From the cell containing the given text, extract its center point as (X, Y) coordinate. 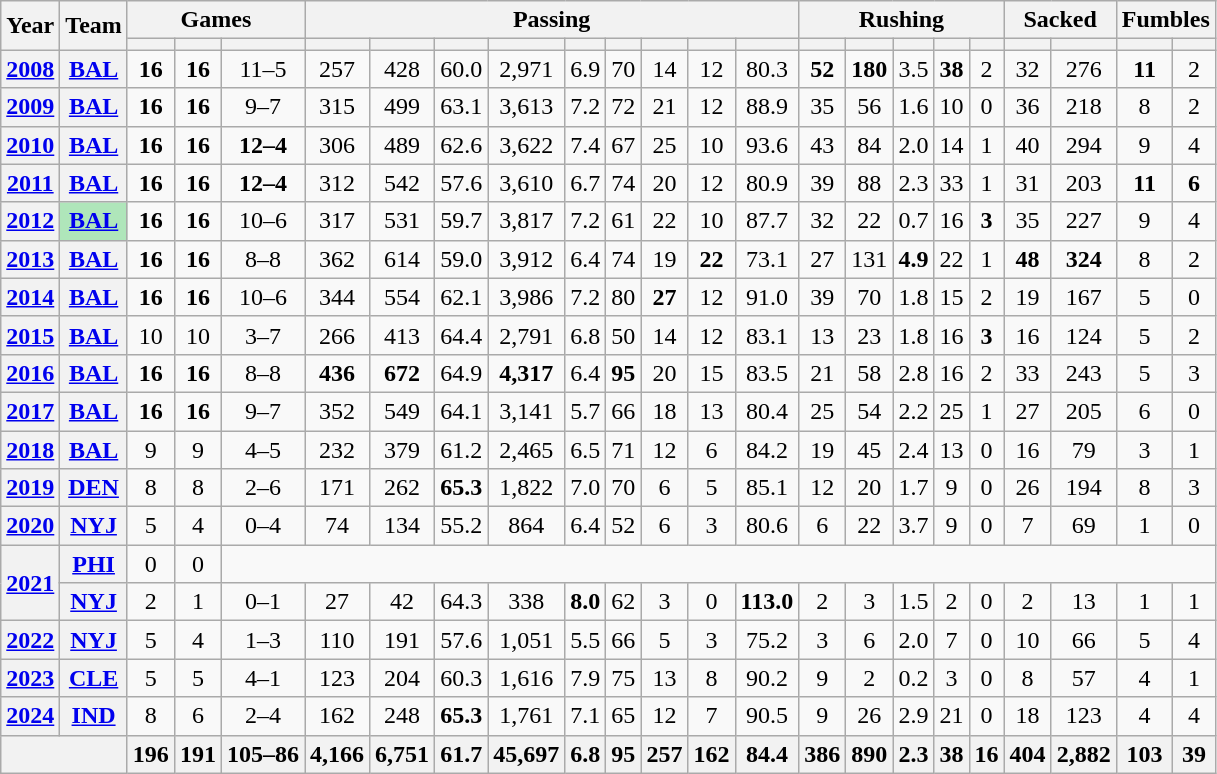
11–5 (262, 69)
243 (1084, 373)
7.9 (586, 678)
1,051 (526, 640)
75 (624, 678)
180 (870, 69)
614 (402, 259)
60.3 (462, 678)
2015 (30, 335)
171 (338, 488)
5.5 (586, 640)
2–4 (262, 716)
2021 (30, 583)
Year (30, 26)
91.0 (767, 297)
65 (624, 716)
3,610 (526, 183)
113.0 (767, 602)
7.4 (586, 145)
2.2 (914, 411)
2013 (30, 259)
276 (1084, 69)
3–7 (262, 335)
0–1 (262, 602)
62.1 (462, 297)
134 (402, 526)
2010 (30, 145)
2018 (30, 449)
890 (870, 754)
428 (402, 69)
2022 (30, 640)
61.2 (462, 449)
248 (402, 716)
2023 (30, 678)
3.5 (914, 69)
196 (150, 754)
436 (338, 373)
93.6 (767, 145)
83.5 (767, 373)
80.4 (767, 411)
1.5 (914, 602)
2,465 (526, 449)
864 (526, 526)
57 (1084, 678)
88.9 (767, 107)
56 (870, 107)
227 (1084, 221)
50 (624, 335)
8.0 (586, 602)
3,613 (526, 107)
3,622 (526, 145)
2008 (30, 69)
59.7 (462, 221)
2–6 (262, 488)
4–1 (262, 678)
4,166 (338, 754)
6.7 (586, 183)
2012 (30, 221)
379 (402, 449)
672 (402, 373)
4.9 (914, 259)
90.2 (767, 678)
3.7 (914, 526)
84.2 (767, 449)
64.9 (462, 373)
2.9 (914, 716)
0.2 (914, 678)
Fumbles (1166, 20)
1,616 (526, 678)
23 (870, 335)
352 (338, 411)
3,912 (526, 259)
Rushing (902, 20)
344 (338, 297)
4,317 (526, 373)
6.9 (586, 69)
266 (338, 335)
42 (402, 602)
413 (402, 335)
80.9 (767, 183)
205 (1084, 411)
Games (216, 20)
80.6 (767, 526)
31 (1028, 183)
218 (1084, 107)
88 (870, 183)
103 (1144, 754)
1,822 (526, 488)
85.1 (767, 488)
2020 (30, 526)
43 (822, 145)
124 (1084, 335)
48 (1028, 259)
61 (624, 221)
2014 (30, 297)
549 (402, 411)
232 (338, 449)
3,986 (526, 297)
2,791 (526, 335)
Team (94, 26)
554 (402, 297)
542 (402, 183)
1.6 (914, 107)
0–4 (262, 526)
73.1 (767, 259)
1–3 (262, 640)
79 (1084, 449)
324 (1084, 259)
2009 (30, 107)
2017 (30, 411)
DEN (94, 488)
1,761 (526, 716)
62 (624, 602)
110 (338, 640)
67 (624, 145)
7.1 (586, 716)
386 (822, 754)
306 (338, 145)
2011 (30, 183)
64.1 (462, 411)
63.1 (462, 107)
87.7 (767, 221)
5.7 (586, 411)
0.7 (914, 221)
105–86 (262, 754)
6,751 (402, 754)
CLE (94, 678)
2.4 (914, 449)
203 (1084, 183)
45 (870, 449)
194 (1084, 488)
489 (402, 145)
59.0 (462, 259)
36 (1028, 107)
60.0 (462, 69)
80.3 (767, 69)
64.3 (462, 602)
7.0 (586, 488)
2024 (30, 716)
55.2 (462, 526)
71 (624, 449)
72 (624, 107)
90.5 (767, 716)
75.2 (767, 640)
2,882 (1084, 754)
2.8 (914, 373)
262 (402, 488)
499 (402, 107)
531 (402, 221)
404 (1028, 754)
312 (338, 183)
64.4 (462, 335)
3,141 (526, 411)
84.4 (767, 754)
83.1 (767, 335)
2016 (30, 373)
204 (402, 678)
4–5 (262, 449)
315 (338, 107)
338 (526, 602)
6.5 (586, 449)
PHI (94, 564)
317 (338, 221)
58 (870, 373)
3,817 (526, 221)
131 (870, 259)
61.7 (462, 754)
IND (94, 716)
Passing (552, 20)
Sacked (1060, 20)
62.6 (462, 145)
1.7 (914, 488)
2019 (30, 488)
40 (1028, 145)
294 (1084, 145)
167 (1084, 297)
80 (624, 297)
2,971 (526, 69)
45,697 (526, 754)
362 (338, 259)
84 (870, 145)
54 (870, 411)
69 (1084, 526)
